Return the [X, Y] coordinate for the center point of the cell that contains the specified text.  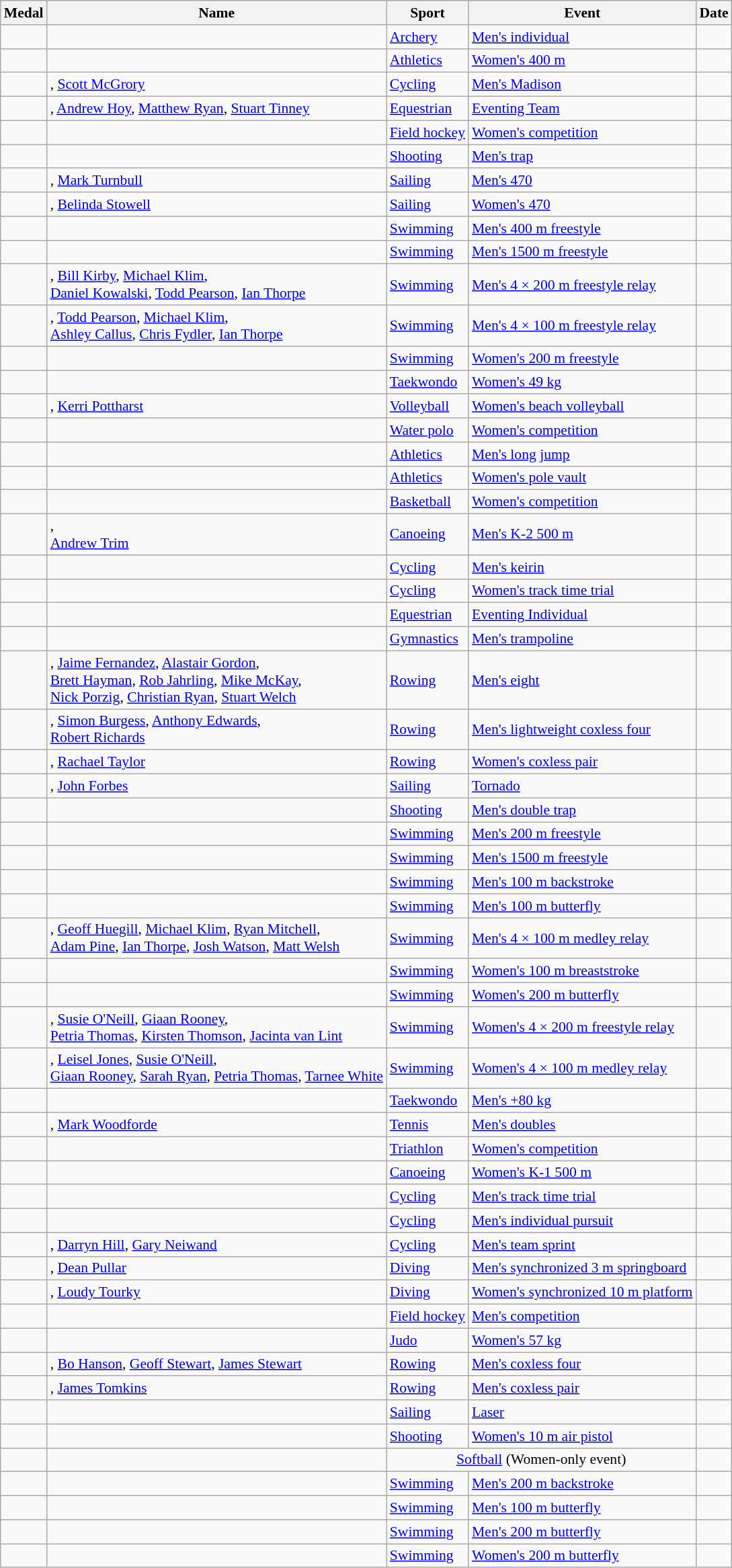
Men's long jump [582, 454]
Men's 200 m freestyle [582, 834]
Men's K-2 500 m [582, 535]
Men's individual [582, 37]
, John Forbes [216, 786]
Tornado [582, 786]
Men's doubles [582, 1125]
, Leisel Jones, Susie O'Neill,Giaan Rooney, Sarah Ryan, Petria Thomas, Tarnee White [216, 1069]
Gymnastics [428, 639]
Women's K-1 500 m [582, 1173]
Women's coxless pair [582, 762]
, Bo Hanson, Geoff Stewart, James Stewart [216, 1364]
Men's 100 m backstroke [582, 882]
Women's 200 m freestyle [582, 358]
Men's 200 m backstroke [582, 1484]
Women's beach volleyball [582, 407]
,Andrew Trim [216, 535]
Volleyball [428, 407]
Archery [428, 37]
Men's 4 × 100 m freestyle relay [582, 325]
Women's 400 m [582, 60]
Judo [428, 1340]
Women's 49 kg [582, 382]
Sport [428, 13]
Date [714, 13]
Men's 4 × 100 m medley relay [582, 938]
Triathlon [428, 1149]
Men's 200 m butterfly [582, 1532]
Name [216, 13]
Men's lightweight coxless four [582, 730]
, Mark Woodforde [216, 1125]
Women's 470 [582, 204]
, Susie O'Neill, Giaan Rooney,Petria Thomas, Kirsten Thomson, Jacinta van Lint [216, 1027]
Men's 470 [582, 181]
Men's 400 m freestyle [582, 229]
Men's keirin [582, 567]
, Todd Pearson, Michael Klim,Ashley Callus, Chris Fydler, Ian Thorpe [216, 325]
Men's trampoline [582, 639]
, Andrew Hoy, Matthew Ryan, Stuart Tinney [216, 109]
Men's team sprint [582, 1245]
Women's pole vault [582, 478]
Women's 57 kg [582, 1340]
Water polo [428, 430]
, Simon Burgess, Anthony Edwards,Robert Richards [216, 730]
Women's 4 × 200 m freestyle relay [582, 1027]
, Kerri Pottharst [216, 407]
Women's 10 m air pistol [582, 1436]
Basketball [428, 502]
Men's competition [582, 1317]
, Geoff Huegill, Michael Klim, Ryan Mitchell, Adam Pine, Ian Thorpe, Josh Watson, Matt Welsh [216, 938]
Women's 4 × 100 m medley relay [582, 1069]
Men's Madison [582, 85]
, Scott McGrory [216, 85]
Men's 4 × 200 m freestyle relay [582, 285]
Event [582, 13]
, Darryn Hill, Gary Neiwand [216, 1245]
Men's double trap [582, 810]
Medal [24, 13]
Eventing Individual [582, 615]
, Loudy Tourky [216, 1292]
, Bill Kirby, Michael Klim,Daniel Kowalski, Todd Pearson, Ian Thorpe [216, 285]
Laser [582, 1412]
Men's synchronized 3 m springboard [582, 1268]
, James Tomkins [216, 1389]
, Belinda Stowell [216, 204]
Men's individual pursuit [582, 1221]
Eventing Team [582, 109]
, Rachael Taylor [216, 762]
, Jaime Fernandez, Alastair Gordon,Brett Hayman, Rob Jahrling, Mike McKay,Nick Porzig, Christian Ryan, Stuart Welch [216, 680]
, Dean Pullar [216, 1268]
Men's track time trial [582, 1197]
Men's trap [582, 157]
Women's synchronized 10 m platform [582, 1292]
Men's eight [582, 680]
, Mark Turnbull [216, 181]
Softball (Women-only event) [542, 1460]
Men's +80 kg [582, 1101]
Men's coxless pair [582, 1389]
Men's coxless four [582, 1364]
Tennis [428, 1125]
Women's track time trial [582, 591]
Women's 100 m breaststroke [582, 971]
